Scan for the cell matching the given text and deliver its (X, Y) coordinate at center. 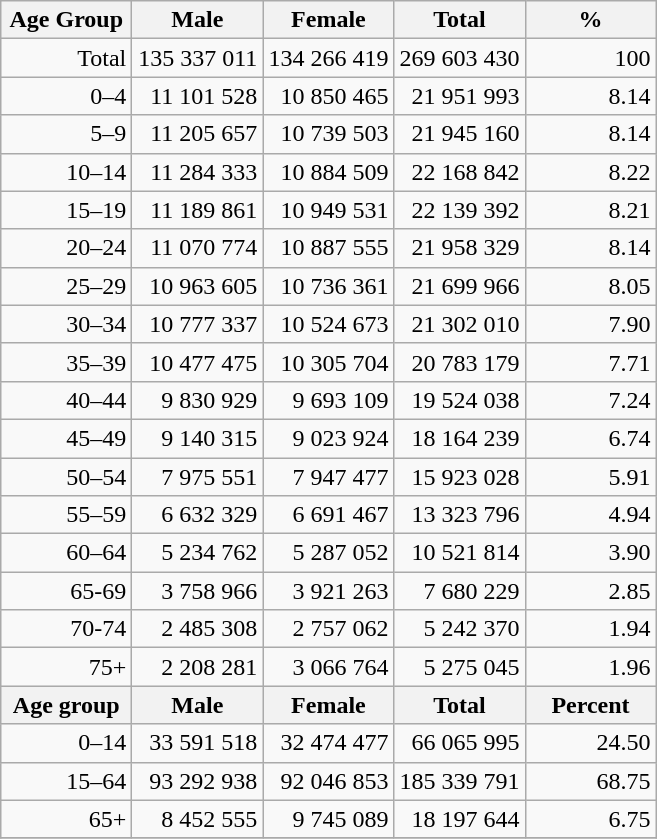
6 691 467 (328, 515)
15 923 028 (460, 477)
10 949 531 (328, 210)
7.90 (590, 324)
5 242 370 (460, 629)
5.91 (590, 477)
6.74 (590, 438)
5 234 762 (198, 553)
7 947 477 (328, 477)
33 591 518 (198, 743)
5 287 052 (328, 553)
75+ (66, 667)
21 302 010 (460, 324)
9 745 089 (328, 819)
10 887 555 (328, 248)
2 485 308 (198, 629)
5–9 (66, 134)
10 850 465 (328, 96)
11 284 333 (198, 172)
21 951 993 (460, 96)
24.50 (590, 743)
15–64 (66, 781)
13 323 796 (460, 515)
10–14 (66, 172)
93 292 938 (198, 781)
10 736 361 (328, 286)
68.75 (590, 781)
21 958 329 (460, 248)
10 521 814 (460, 553)
8.05 (590, 286)
22 139 392 (460, 210)
0–4 (66, 96)
2 208 281 (198, 667)
60–64 (66, 553)
11 189 861 (198, 210)
10 477 475 (198, 362)
10 305 704 (328, 362)
6 632 329 (198, 515)
65-69 (66, 591)
50–54 (66, 477)
% (590, 20)
7 975 551 (198, 477)
19 524 038 (460, 400)
66 065 995 (460, 743)
134 266 419 (328, 58)
3 758 966 (198, 591)
70-74 (66, 629)
3 066 764 (328, 667)
1.96 (590, 667)
10 739 503 (328, 134)
1.94 (590, 629)
9 830 929 (198, 400)
2.85 (590, 591)
5 275 045 (460, 667)
2 757 062 (328, 629)
20 783 179 (460, 362)
92 046 853 (328, 781)
6.75 (590, 819)
8.21 (590, 210)
65+ (66, 819)
30–34 (66, 324)
10 963 605 (198, 286)
35–39 (66, 362)
135 337 011 (198, 58)
8.22 (590, 172)
9 693 109 (328, 400)
4.94 (590, 515)
21 699 966 (460, 286)
10 524 673 (328, 324)
269 603 430 (460, 58)
32 474 477 (328, 743)
20–24 (66, 248)
11 070 774 (198, 248)
21 945 160 (460, 134)
Age group (66, 705)
18 164 239 (460, 438)
7 680 229 (460, 591)
40–44 (66, 400)
3 921 263 (328, 591)
11 205 657 (198, 134)
10 777 337 (198, 324)
100 (590, 58)
9 023 924 (328, 438)
45–49 (66, 438)
22 168 842 (460, 172)
Percent (590, 705)
15–19 (66, 210)
25–29 (66, 286)
Age Group (66, 20)
185 339 791 (460, 781)
18 197 644 (460, 819)
11 101 528 (198, 96)
7.71 (590, 362)
8 452 555 (198, 819)
3.90 (590, 553)
10 884 509 (328, 172)
0–14 (66, 743)
55–59 (66, 515)
9 140 315 (198, 438)
7.24 (590, 400)
